For the text-containing cell, return its midpoint in (x, y) coordinate format. 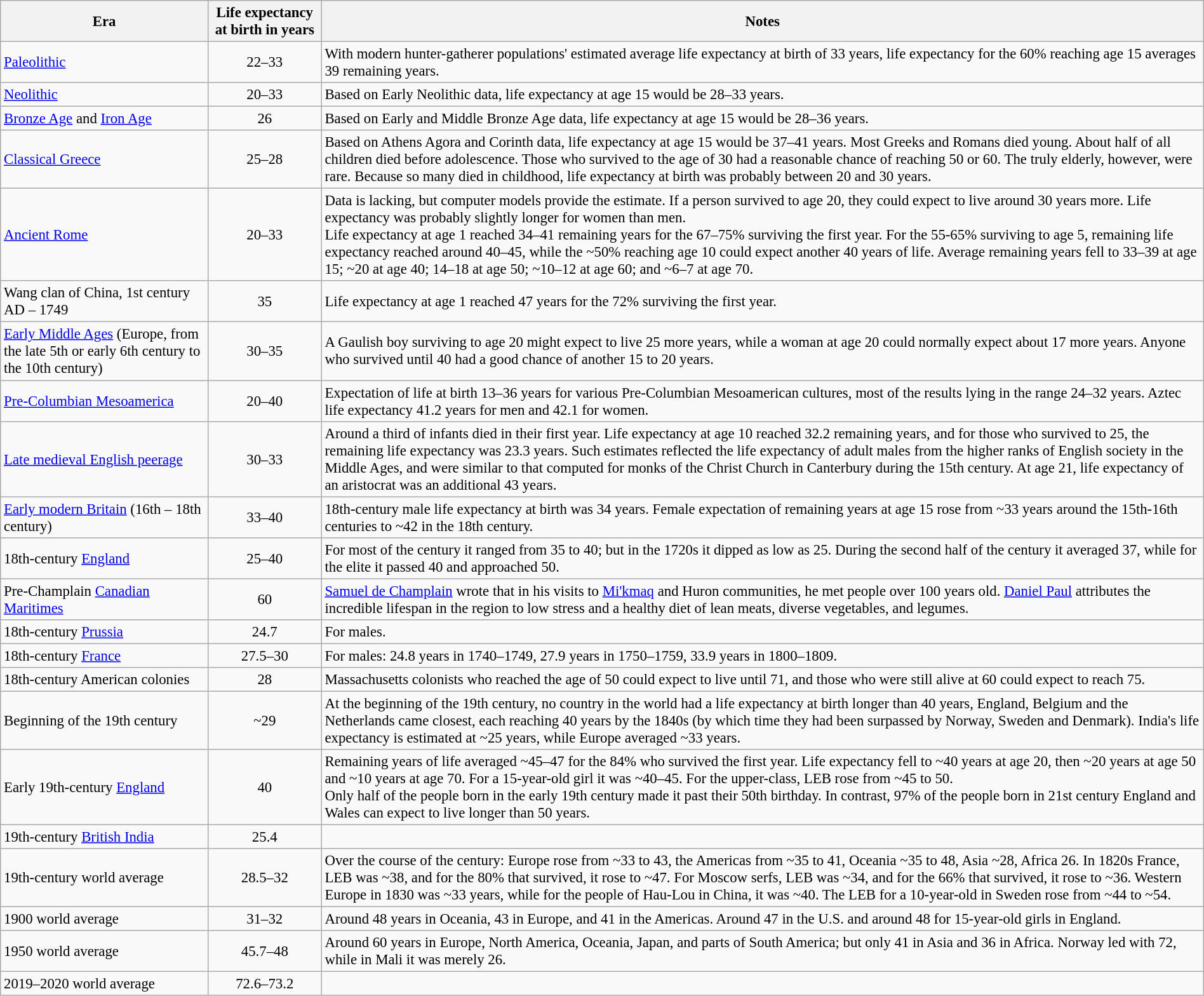
40 (264, 788)
Life expectancy at birth in years (264, 22)
Neolithic (104, 95)
33–40 (264, 517)
25–28 (264, 159)
22–33 (264, 62)
Late medieval English peerage (104, 459)
Bronze Age and Iron Age (104, 119)
25.4 (264, 837)
18th-century American colonies (104, 680)
Paleolithic (104, 62)
Massachusetts colonists who reached the age of 50 could expect to live until 71, and those who were still alive at 60 could expect to reach 75. (762, 680)
35 (264, 301)
28 (264, 680)
18th-century England (104, 558)
For males: 24.8 years in 1740–1749, 27.9 years in 1750–1759, 33.9 years in 1800–1809. (762, 656)
Around 48 years in Oceania, 43 in Europe, and 41 in the Americas. Around 47 in the U.S. and around 48 for 15-year-old girls in England. (762, 919)
1950 world average (104, 952)
Early Middle Ages (Europe, from the late 5th or early 6th century to the 10th century) (104, 351)
Era (104, 22)
18th-century France (104, 656)
Classical Greece (104, 159)
Early 19th-century England (104, 788)
19th-century British India (104, 837)
Based on Early and Middle Bronze Age data, life expectancy at age 15 would be 28–36 years. (762, 119)
Ancient Rome (104, 235)
45.7–48 (264, 952)
19th-century world average (104, 878)
18th-century Prussia (104, 632)
Notes (762, 22)
24.7 (264, 632)
Based on Early Neolithic data, life expectancy at age 15 would be 28–33 years. (762, 95)
26 (264, 119)
28.5–32 (264, 878)
30–35 (264, 351)
Early modern Britain (16th – 18th century) (104, 517)
20–40 (264, 401)
2019–2020 world average (104, 984)
~29 (264, 720)
31–32 (264, 919)
25–40 (264, 558)
30–33 (264, 459)
Life expectancy at age 1 reached 47 years for the 72% surviving the first year. (762, 301)
72.6–73.2 (264, 984)
60 (264, 600)
Pre-Columbian Mesoamerica (104, 401)
27.5–30 (264, 656)
Beginning of the 19th century (104, 720)
Pre-Champlain Canadian Maritimes (104, 600)
For males. (762, 632)
Wang clan of China, 1st century AD – 1749 (104, 301)
1900 world average (104, 919)
